Output the [X, Y] coordinate of the center of the cell containing the given text.  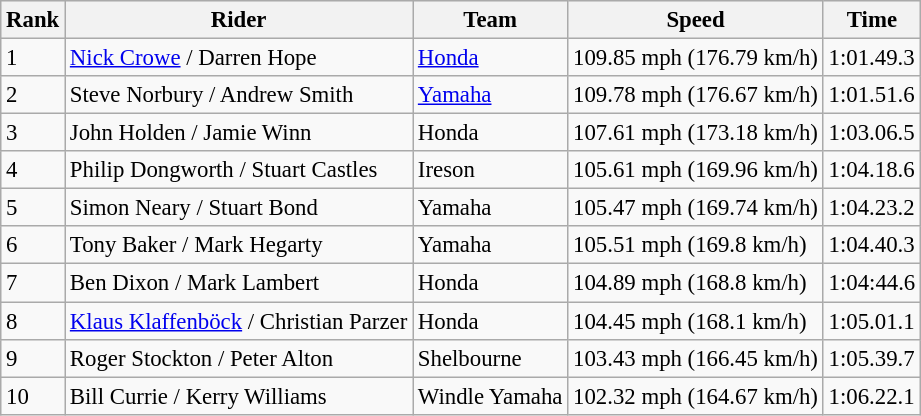
9 [33, 358]
Steve Norbury / Andrew Smith [239, 95]
Time [872, 20]
6 [33, 245]
104.89 mph (168.8 km/h) [696, 283]
1:06.22.1 [872, 396]
1:01.49.3 [872, 58]
3 [33, 133]
Bill Currie / Kerry Williams [239, 396]
4 [33, 170]
8 [33, 321]
5 [33, 208]
1:03.06.5 [872, 133]
Ben Dixon / Mark Lambert [239, 283]
105.51 mph (169.8 km/h) [696, 245]
Tony Baker / Mark Hegarty [239, 245]
1:05.39.7 [872, 358]
109.85 mph (176.79 km/h) [696, 58]
Windle Yamaha [490, 396]
109.78 mph (176.67 km/h) [696, 95]
105.47 mph (169.74 km/h) [696, 208]
John Holden / Jamie Winn [239, 133]
2 [33, 95]
Speed [696, 20]
107.61 mph (173.18 km/h) [696, 133]
1:01.51.6 [872, 95]
7 [33, 283]
Rank [33, 20]
Ireson [490, 170]
1:05.01.1 [872, 321]
1:04:44.6 [872, 283]
Team [490, 20]
1:04.23.2 [872, 208]
Simon Neary / Stuart Bond [239, 208]
Nick Crowe / Darren Hope [239, 58]
1:04.18.6 [872, 170]
104.45 mph (168.1 km/h) [696, 321]
Philip Dongworth / Stuart Castles [239, 170]
1 [33, 58]
Rider [239, 20]
Shelbourne [490, 358]
Klaus Klaffenböck / Christian Parzer [239, 321]
105.61 mph (169.96 km/h) [696, 170]
Roger Stockton / Peter Alton [239, 358]
103.43 mph (166.45 km/h) [696, 358]
10 [33, 396]
102.32 mph (164.67 km/h) [696, 396]
1:04.40.3 [872, 245]
